Pinpoint the cell where the given text exists, returning its [X, Y] midpoint coordinate. 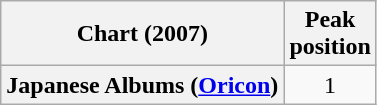
1 [330, 85]
Chart (2007) [142, 34]
Japanese Albums (Oricon) [142, 85]
Peakposition [330, 34]
